For the text-containing cell, return its midpoint in [X, Y] coordinate format. 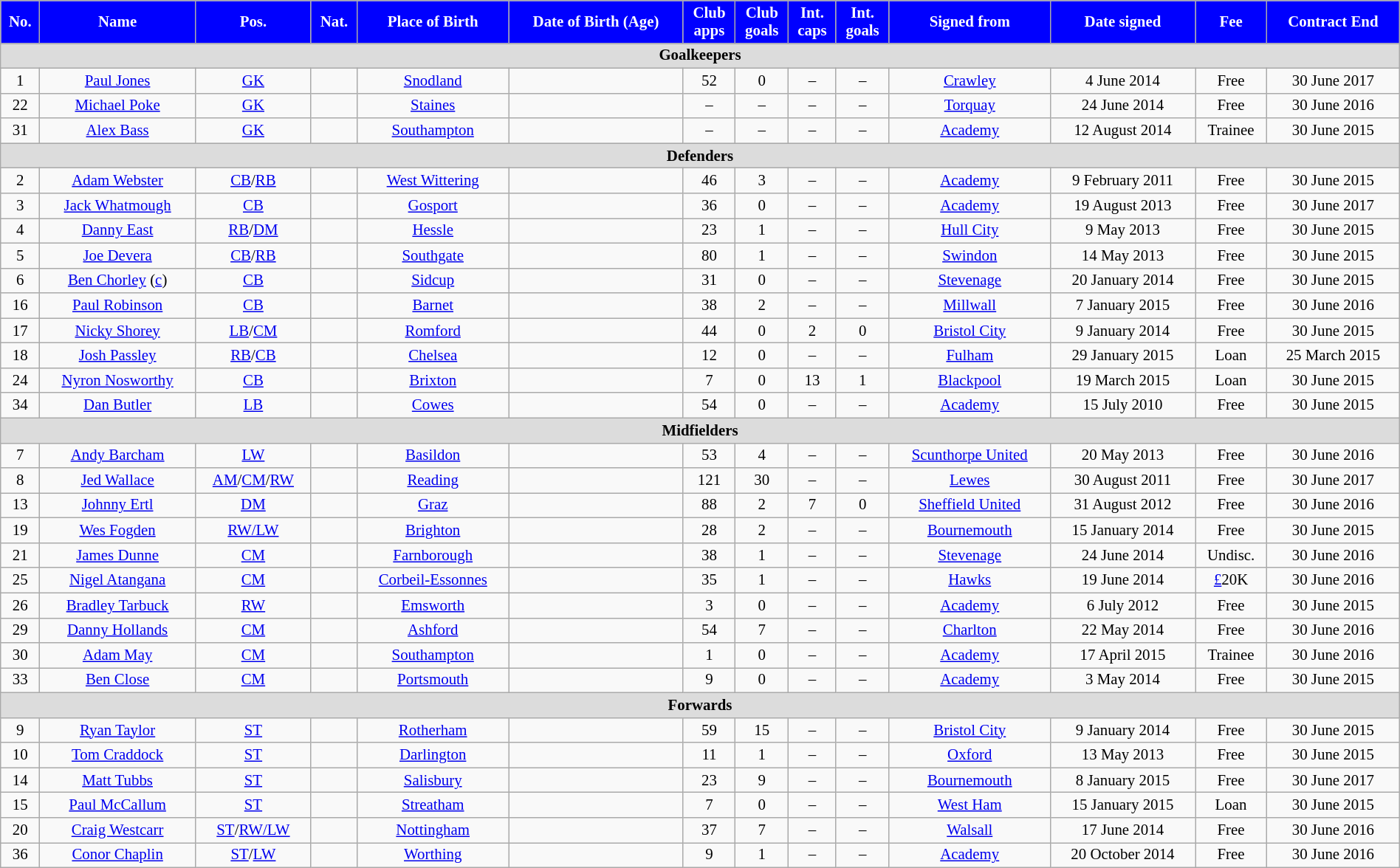
52 [709, 80]
Southgate [433, 255]
Danny Hollands [118, 630]
Wes Fogden [118, 531]
Clubgoals [762, 22]
Tom Craddock [118, 755]
10 [21, 755]
Romford [433, 331]
Basildon [433, 455]
James Dunne [118, 555]
Jack Whatmough [118, 206]
Michael Poke [118, 106]
Charlton [970, 630]
34 [21, 405]
30 August 2011 [1122, 480]
Jed Wallace [118, 480]
No. [21, 22]
West Ham [970, 805]
12 August 2014 [1122, 131]
West Wittering [433, 181]
£20K [1232, 580]
15 January 2014 [1122, 531]
59 [709, 730]
25 [21, 580]
37 [709, 830]
Int.goals [862, 22]
Reading [433, 480]
Joe Devera [118, 255]
Clubapps [709, 22]
Date signed [1122, 22]
5 [21, 255]
Adam May [118, 655]
Hull City [970, 230]
Defenders [700, 156]
Barnet [433, 306]
Midfielders [700, 430]
Undisc. [1232, 555]
6 July 2012 [1122, 605]
Brighton [433, 531]
26 [21, 605]
Andy Barcham [118, 455]
Ashford [433, 630]
88 [709, 506]
Signed from [970, 22]
17 [21, 331]
RW [253, 605]
22 [21, 106]
25 March 2015 [1334, 356]
14 [21, 780]
Brixton [433, 380]
9 February 2011 [1122, 181]
Hessle [433, 230]
18 [21, 356]
Dan Butler [118, 405]
53 [709, 455]
8 January 2015 [1122, 780]
RB/CB [253, 356]
4 June 2014 [1122, 80]
Farnborough [433, 555]
Place of Birth [433, 22]
Josh Passley [118, 356]
9 May 2013 [1122, 230]
20 January 2014 [1122, 280]
LB/CM [253, 331]
Contract End [1334, 22]
121 [709, 480]
Adam Webster [118, 181]
Worthing [433, 855]
Paul McCallum [118, 805]
Blackpool [970, 380]
20 [21, 830]
Nottingham [433, 830]
29 [21, 630]
Graz [433, 506]
RW/LW [253, 531]
ST/LW [253, 855]
Streatham [433, 805]
LB [253, 405]
Millwall [970, 306]
22 May 2014 [1122, 630]
Sheffield United [970, 506]
Date of Birth (Age) [596, 22]
AM/CM/RW [253, 480]
LW [253, 455]
Snodland [433, 80]
Ben Close [118, 681]
Sidcup [433, 280]
28 [709, 531]
Nigel Atangana [118, 580]
Hawks [970, 580]
12 [709, 356]
6 [21, 280]
Alex Bass [118, 131]
33 [21, 681]
35 [709, 580]
Corbeil-Essonnes [433, 580]
19 August 2013 [1122, 206]
Paul Robinson [118, 306]
Bradley Tarbuck [118, 605]
Ryan Taylor [118, 730]
Torquay [970, 106]
3 May 2014 [1122, 681]
Portsmouth [433, 681]
46 [709, 181]
8 [21, 480]
DM [253, 506]
Danny East [118, 230]
31 August 2012 [1122, 506]
Lewes [970, 480]
Nyron Nosworthy [118, 380]
Craig Westcarr [118, 830]
11 [709, 755]
15 January 2015 [1122, 805]
Oxford [970, 755]
Forwards [700, 705]
44 [709, 331]
13 May 2013 [1122, 755]
19 June 2014 [1122, 580]
17 June 2014 [1122, 830]
Scunthorpe United [970, 455]
20 October 2014 [1122, 855]
Name [118, 22]
Chelsea [433, 356]
16 [21, 306]
7 January 2015 [1122, 306]
17 April 2015 [1122, 655]
Swindon [970, 255]
Cowes [433, 405]
Emsworth [433, 605]
Nat. [334, 22]
Nicky Shorey [118, 331]
21 [21, 555]
Conor Chaplin [118, 855]
Walsall [970, 830]
Goalkeepers [700, 55]
Ben Chorley (c) [118, 280]
29 January 2015 [1122, 356]
19 March 2015 [1122, 380]
Staines [433, 106]
Pos. [253, 22]
15 July 2010 [1122, 405]
Gosport [433, 206]
Darlington [433, 755]
19 [21, 531]
RB/DM [253, 230]
14 May 2013 [1122, 255]
Rotherham [433, 730]
Fee [1232, 22]
Salisbury [433, 780]
Int.caps [812, 22]
Crawley [970, 80]
Paul Jones [118, 80]
Fulham [970, 356]
Johnny Ertl [118, 506]
Matt Tubbs [118, 780]
ST/RW/LW [253, 830]
20 May 2013 [1122, 455]
24 [21, 380]
80 [709, 255]
